Return [x, y] of the center of cell containing provided text 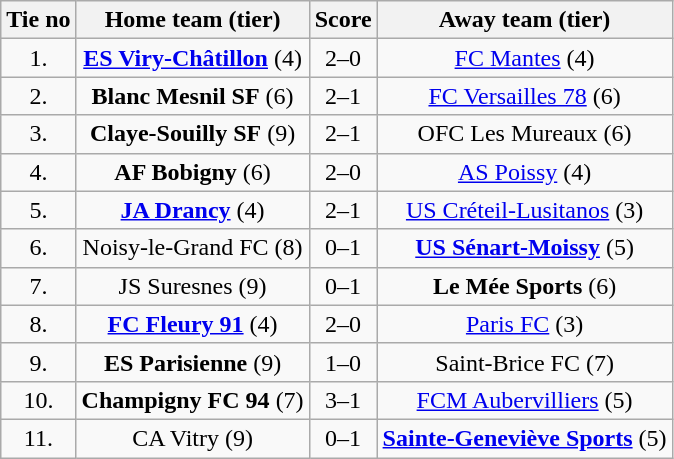
1–0 [343, 362]
10. [38, 400]
3–1 [343, 400]
Claye-Souilly SF (9) [192, 134]
1. [38, 58]
3. [38, 134]
Tie no [38, 20]
Paris FC (3) [524, 324]
9. [38, 362]
11. [38, 438]
AS Poissy (4) [524, 172]
Le Mée Sports (6) [524, 286]
AF Bobigny (6) [192, 172]
JS Suresnes (9) [192, 286]
Home team (tier) [192, 20]
6. [38, 248]
US Créteil-Lusitanos (3) [524, 210]
Noisy-le-Grand FC (8) [192, 248]
8. [38, 324]
Saint-Brice FC (7) [524, 362]
FC Fleury 91 (4) [192, 324]
OFC Les Mureaux (6) [524, 134]
ES Viry-Châtillon (4) [192, 58]
FCM Aubervilliers (5) [524, 400]
FC Mantes (4) [524, 58]
Blanc Mesnil SF (6) [192, 96]
ES Parisienne (9) [192, 362]
4. [38, 172]
Champigny FC 94 (7) [192, 400]
Sainte-Geneviève Sports (5) [524, 438]
JA Drancy (4) [192, 210]
US Sénart-Moissy (5) [524, 248]
Away team (tier) [524, 20]
Score [343, 20]
7. [38, 286]
2. [38, 96]
5. [38, 210]
FC Versailles 78 (6) [524, 96]
CA Vitry (9) [192, 438]
